Detect which cell encompasses the target text, then output its (X, Y) center coordinate. 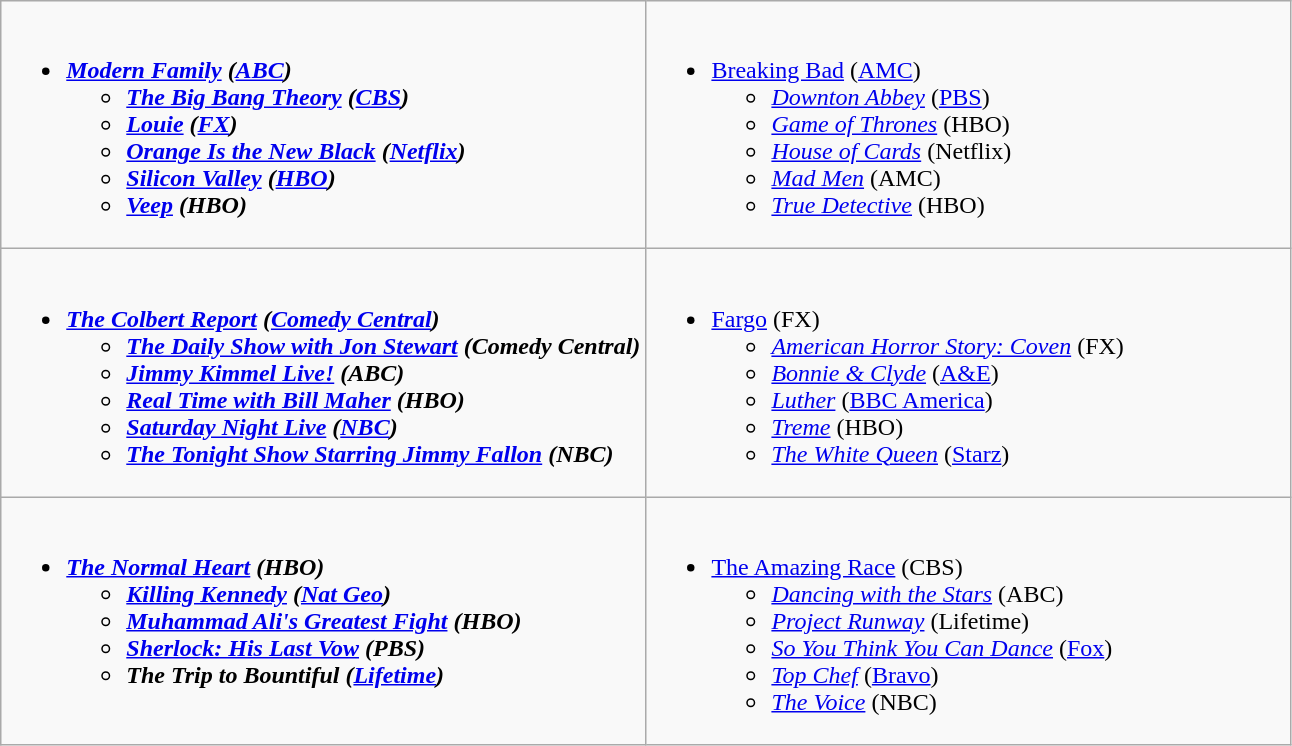
Fargo (FX)American Horror Story: Coven (FX)Bonnie & Clyde (A&E)Luther (BBC America)Treme (HBO)The White Queen (Starz) (968, 373)
Breaking Bad (AMC)Downton Abbey (PBS)Game of Thrones (HBO)House of Cards (Netflix)Mad Men (AMC)True Detective (HBO) (968, 125)
Modern Family (ABC)The Big Bang Theory (CBS)Louie (FX)Orange Is the New Black (Netflix)Silicon Valley (HBO)Veep (HBO) (324, 125)
The Amazing Race (CBS)Dancing with the Stars (ABC)Project Runway (Lifetime)So You Think You Can Dance (Fox)Top Chef (Bravo)The Voice (NBC) (968, 621)
The Normal Heart (HBO)Killing Kennedy (Nat Geo)Muhammad Ali's Greatest Fight (HBO)Sherlock: His Last Vow (PBS)The Trip to Bountiful (Lifetime) (324, 621)
